Detect which cell encompasses the target text, then output its [X, Y] center coordinate. 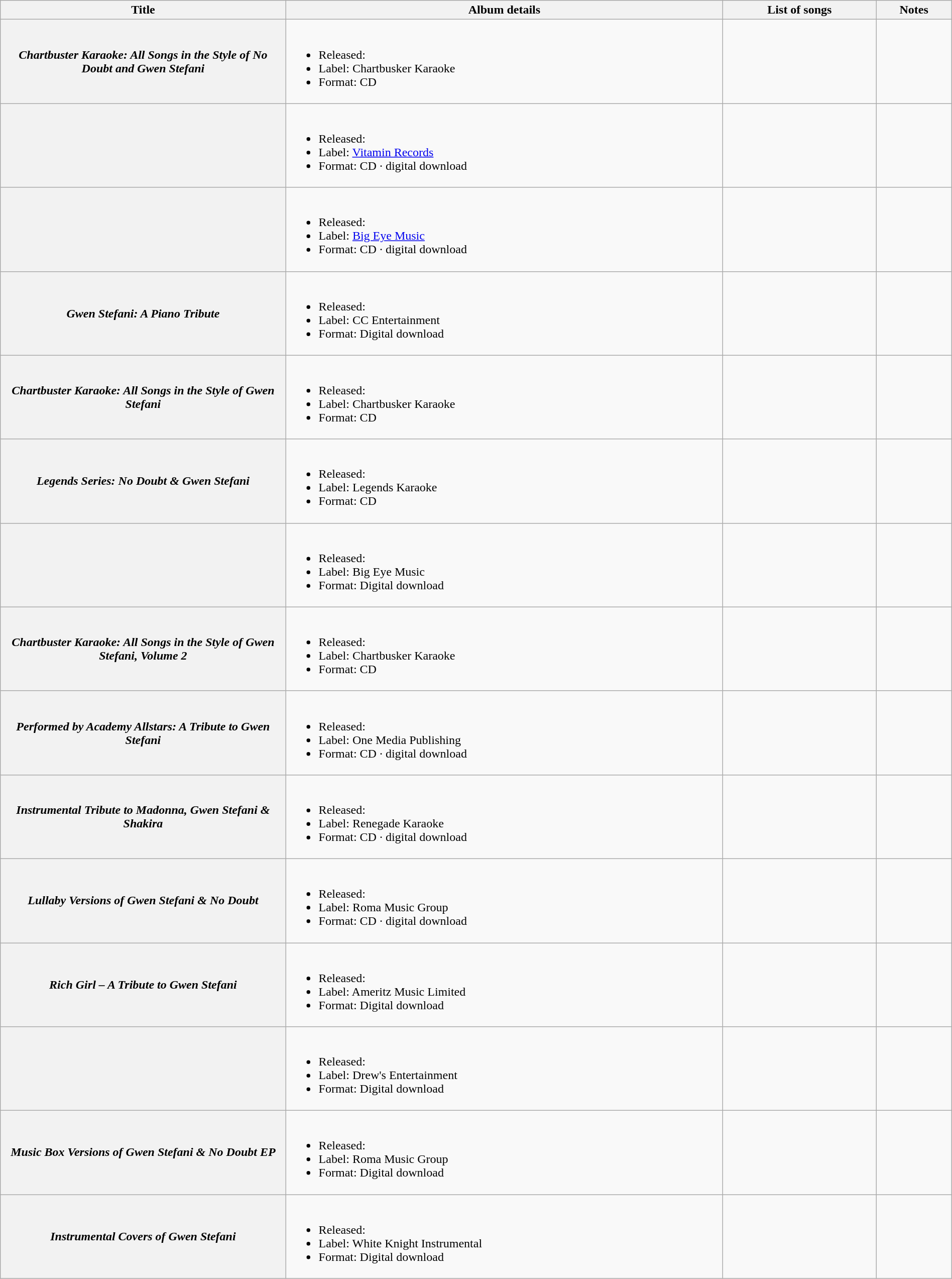
Music Box Versions of Gwen Stefani & No Doubt EP [143, 1152]
Released: Label: Roma Music GroupFormat: Digital download [504, 1152]
Lullaby Versions of Gwen Stefani & No Doubt [143, 900]
Released: Label: Big Eye MusicFormat: Digital download [504, 565]
Released: Label: Ameritz Music LimitedFormat: Digital download [504, 985]
Title [143, 10]
Instrumental Tribute to Madonna, Gwen Stefani & Shakira [143, 817]
Chartbuster Karaoke: All Songs in the Style of Gwen Stefani, Volume 2 [143, 649]
Rich Girl – A Tribute to Gwen Stefani [143, 985]
Legends Series: No Doubt & Gwen Stefani [143, 481]
Instrumental Covers of Gwen Stefani [143, 1237]
Released: Label: Big Eye MusicFormat: CD · digital download [504, 229]
Released: Label: White Knight InstrumentalFormat: Digital download [504, 1237]
Album details [504, 10]
Chartbuster Karaoke: All Songs in the Style of Gwen Stefani [143, 397]
Released: Label: Legends KaraokeFormat: CD [504, 481]
Released: Label: Roma Music GroupFormat: CD · digital download [504, 900]
Notes [914, 10]
Performed by Academy Allstars: A Tribute to Gwen Stefani [143, 732]
Released: Label: Drew's EntertainmentFormat: Digital download [504, 1069]
Released: Label: CC EntertainmentFormat: Digital download [504, 313]
Released: Label: One Media PublishingFormat: CD · digital download [504, 732]
Gwen Stefani: A Piano Tribute [143, 313]
List of songs [799, 10]
Chartbuster Karaoke: All Songs in the Style of No Doubt and Gwen Stefani [143, 61]
Released: Label: Renegade KaraokeFormat: CD · digital download [504, 817]
Released: Label: Vitamin RecordsFormat: CD · digital download [504, 146]
